Identify which cell holds the provided text, then report its (x, y) central coordinate. 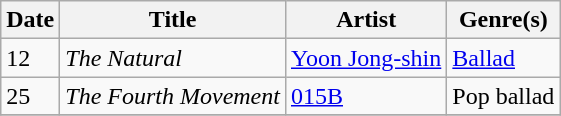
The Fourth Movement (173, 96)
015B (366, 96)
Title (173, 20)
25 (30, 96)
Ballad (504, 58)
Genre(s) (504, 20)
Artist (366, 20)
Yoon Jong-shin (366, 58)
The Natural (173, 58)
Pop ballad (504, 96)
Date (30, 20)
12 (30, 58)
